Pinpoint the cell where the given text exists, returning its [x, y] midpoint coordinate. 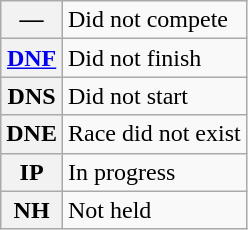
Did not start [154, 96]
Did not finish [154, 58]
Not held [154, 210]
— [32, 20]
DNE [32, 134]
Did not compete [154, 20]
IP [32, 172]
Race did not exist [154, 134]
DNF [32, 58]
DNS [32, 96]
NH [32, 210]
In progress [154, 172]
